Find where the given text appears and provide that cell's center as [x, y] coordinate. 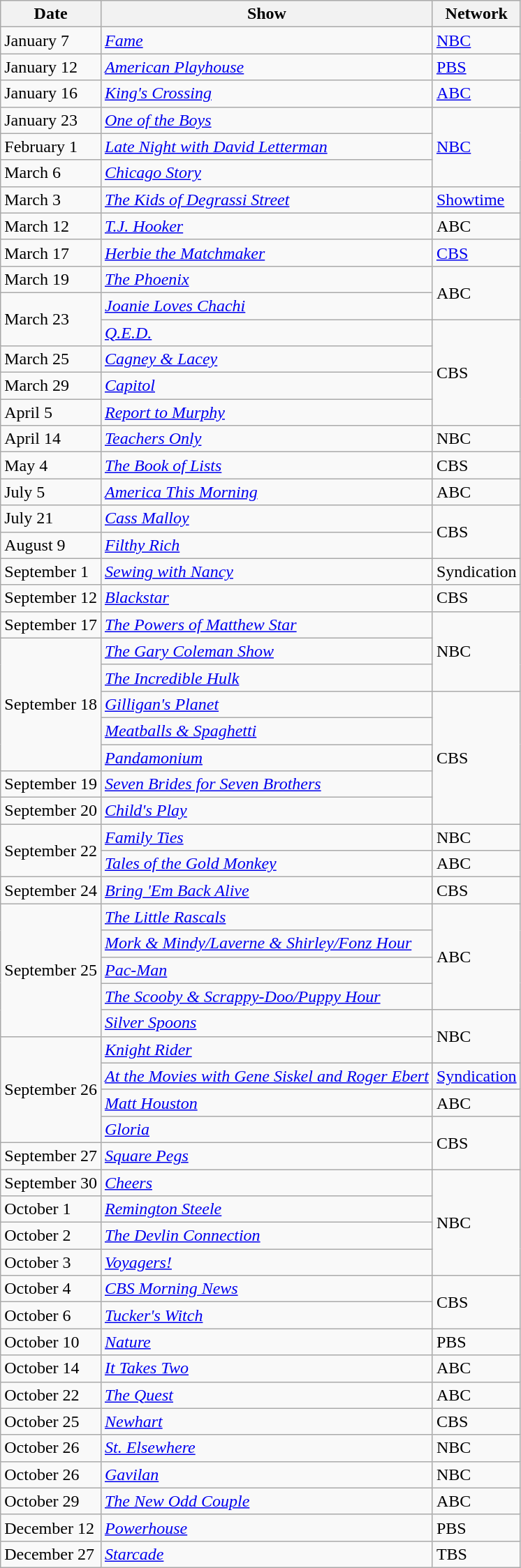
September 26 [51, 1089]
Gloria [267, 1129]
October 3 [51, 1262]
Report to Murphy [267, 412]
Tales of the Gold Monkey [267, 864]
September 30 [51, 1183]
August 9 [51, 545]
Network [476, 14]
April 14 [51, 439]
Remington Steele [267, 1209]
Pac-Man [267, 970]
Bring 'Em Back Alive [267, 890]
December 27 [51, 1554]
March 3 [51, 200]
Cass Malloy [267, 518]
Tucker's Witch [267, 1315]
Family Ties [267, 837]
Seven Brides for Seven Brothers [267, 784]
October 25 [51, 1421]
America This Morning [267, 492]
Chicago Story [267, 173]
The Devlin Connection [267, 1236]
September 19 [51, 784]
September 17 [51, 625]
American Playhouse [267, 67]
Cheers [267, 1183]
April 5 [51, 412]
Voyagers! [267, 1262]
September 27 [51, 1156]
Powerhouse [267, 1528]
March 17 [51, 253]
September 1 [51, 572]
July 5 [51, 492]
March 29 [51, 386]
It Takes Two [267, 1368]
October 14 [51, 1368]
Matt Houston [267, 1103]
January 23 [51, 120]
Pandamonium [267, 757]
January 7 [51, 40]
February 1 [51, 147]
October 4 [51, 1289]
October 10 [51, 1342]
Square Pegs [267, 1156]
The Phoenix [267, 279]
Knight Rider [267, 1050]
March 12 [51, 226]
Silver Spoons [267, 1023]
Nature [267, 1342]
Late Night with David Letterman [267, 147]
Joanie Loves Chachi [267, 306]
July 21 [51, 518]
At the Movies with Gene Siskel and Roger Ebert [267, 1076]
October 22 [51, 1395]
Fame [267, 40]
September 18 [51, 704]
October 2 [51, 1236]
Meatballs & Spaghetti [267, 731]
The Powers of Matthew Star [267, 625]
Starcade [267, 1554]
The Gary Coleman Show [267, 651]
King's Crossing [267, 94]
Show [267, 14]
The Kids of Degrassi Street [267, 200]
March 6 [51, 173]
September 24 [51, 890]
Blackstar [267, 598]
Filthy Rich [267, 545]
January 12 [51, 67]
January 16 [51, 94]
Newhart [267, 1421]
The Scooby & Scrappy-Doo/Puppy Hour [267, 996]
October 6 [51, 1315]
March 25 [51, 359]
TBS [476, 1554]
September 20 [51, 811]
October 29 [51, 1501]
The Little Rascals [267, 917]
St. Elsewhere [267, 1448]
Herbie the Matchmaker [267, 253]
The Book of Lists [267, 465]
CBS Morning News [267, 1289]
Child's Play [267, 811]
May 4 [51, 465]
The New Odd Couple [267, 1501]
One of the Boys [267, 120]
March 19 [51, 279]
Capitol [267, 386]
The Incredible Hulk [267, 678]
T.J. Hooker [267, 226]
Showtime [476, 200]
October 1 [51, 1209]
Gilligan's Planet [267, 704]
Sewing with Nancy [267, 572]
Mork & Mindy/Laverne & Shirley/Fonz Hour [267, 943]
Date [51, 14]
Q.E.D. [267, 333]
December 12 [51, 1528]
Teachers Only [267, 439]
September 25 [51, 970]
The Quest [267, 1395]
Cagney & Lacey [267, 359]
September 12 [51, 598]
September 22 [51, 851]
March 23 [51, 319]
Gavilan [267, 1474]
